From the cell containing the given text, extract its center point as (X, Y) coordinate. 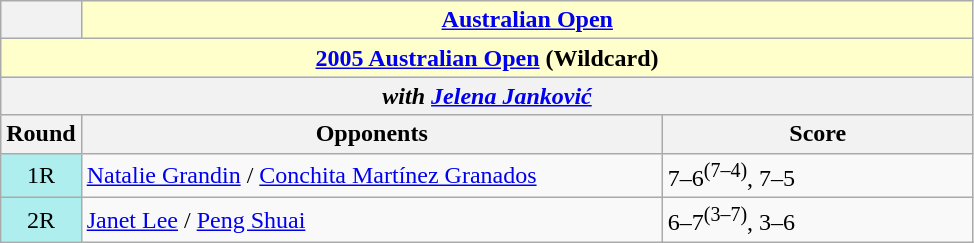
Janet Lee / Peng Shuai (372, 220)
Natalie Grandin / Conchita Martínez Granados (372, 176)
Round (41, 134)
Score (818, 134)
with Jelena Janković (488, 96)
2R (41, 220)
2005 Australian Open (Wildcard) (488, 58)
Opponents (372, 134)
1R (41, 176)
7–6(7–4), 7–5 (818, 176)
Australian Open (527, 20)
6–7(3–7), 3–6 (818, 220)
